Return the [x, y] coordinate for the center point of the cell that contains the specified text.  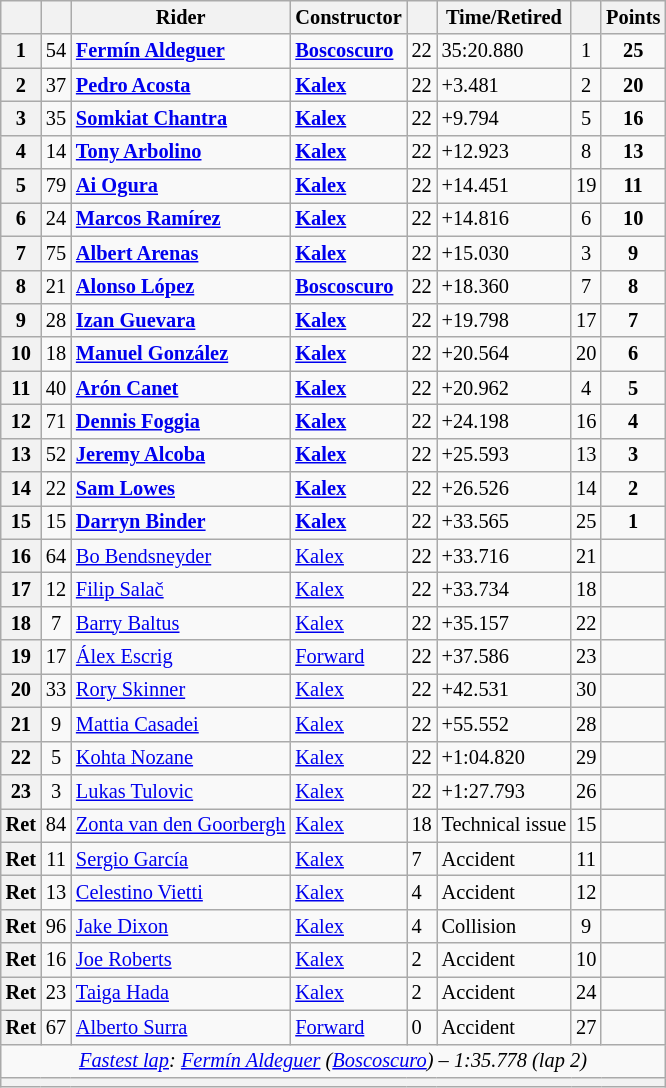
Rider [180, 17]
Fermín Aldeguer [180, 51]
+37.586 [504, 657]
Barry Baltus [180, 623]
+35.157 [504, 623]
Fastest lap: Fermín Aldeguer (Boscoscuro) – 1:35.778 (lap 2) [333, 1061]
+3.481 [504, 85]
64 [56, 556]
+1:04.820 [504, 758]
+18.360 [504, 287]
40 [56, 388]
30 [586, 690]
+19.798 [504, 320]
Darryn Binder [180, 522]
Jake Dixon [180, 926]
Pedro Acosta [180, 85]
37 [56, 85]
Collision [504, 926]
Celestino Vietti [180, 892]
Time/Retired [504, 17]
67 [56, 1027]
Technical issue [504, 825]
96 [56, 926]
+25.593 [504, 455]
Izan Guevara [180, 320]
0 [422, 1027]
71 [56, 421]
27 [586, 1027]
Bo Bendsneyder [180, 556]
+24.198 [504, 421]
+26.526 [504, 489]
Alberto Surra [180, 1027]
Tony Arbolino [180, 152]
79 [56, 186]
Zonta van den Goorbergh [180, 825]
Taiga Hada [180, 993]
Ai Ogura [180, 186]
+14.451 [504, 186]
Points [633, 17]
54 [56, 51]
26 [586, 791]
+1:27.793 [504, 791]
84 [56, 825]
+12.923 [504, 152]
Dennis Foggia [180, 421]
+20.962 [504, 388]
33 [56, 690]
Joe Roberts [180, 960]
Somkiat Chantra [180, 118]
Constructor [348, 17]
Rory Skinner [180, 690]
Mattia Casadei [180, 724]
Marcos Ramírez [180, 219]
+15.030 [504, 253]
Albert Arenas [180, 253]
75 [56, 253]
Arón Canet [180, 388]
+14.816 [504, 219]
Sam Lowes [180, 489]
+33.716 [504, 556]
Manuel González [180, 354]
+20.564 [504, 354]
29 [586, 758]
52 [56, 455]
Lukas Tulovic [180, 791]
+55.552 [504, 724]
Filip Salač [180, 589]
+33.734 [504, 589]
35 [56, 118]
Jeremy Alcoba [180, 455]
+42.531 [504, 690]
Alonso López [180, 287]
+33.565 [504, 522]
+9.794 [504, 118]
35:20.880 [504, 51]
Álex Escrig [180, 657]
Sergio García [180, 859]
Kohta Nozane [180, 758]
